Extract the (X, Y) coordinate from the center of the cell holding the provided text.  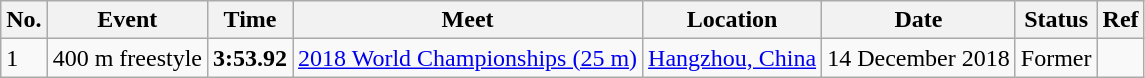
Hangzhou, China (732, 58)
Status (1056, 20)
400 m freestyle (127, 58)
1 (24, 58)
Meet (468, 20)
3:53.92 (250, 58)
Former (1056, 58)
14 December 2018 (919, 58)
Event (127, 20)
2018 World Championships (25 m) (468, 58)
Time (250, 20)
Date (919, 20)
Ref (1120, 20)
No. (24, 20)
Location (732, 20)
